Output the [X, Y] coordinate of the center of the cell containing the given text.  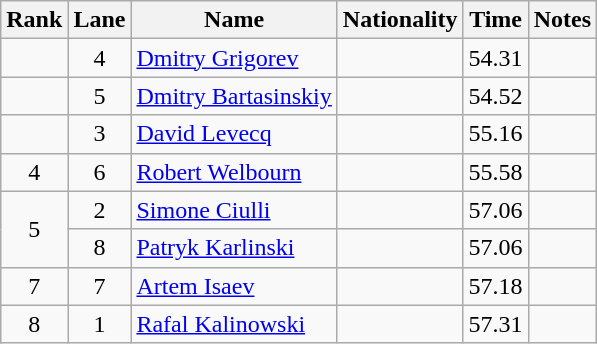
57.31 [496, 324]
David Levecq [234, 134]
Robert Welbourn [234, 172]
Patryk Karlinski [234, 248]
Time [496, 20]
Name [234, 20]
Notes [562, 20]
3 [100, 134]
Artem Isaev [234, 286]
Rafal Kalinowski [234, 324]
Lane [100, 20]
6 [100, 172]
55.16 [496, 134]
Simone Ciulli [234, 210]
54.31 [496, 58]
Dmitry Grigorev [234, 58]
57.18 [496, 286]
Dmitry Bartasinskiy [234, 96]
55.58 [496, 172]
Rank [34, 20]
2 [100, 210]
1 [100, 324]
Nationality [400, 20]
54.52 [496, 96]
